Return the [x, y] coordinate for the center point of the cell that contains the specified text.  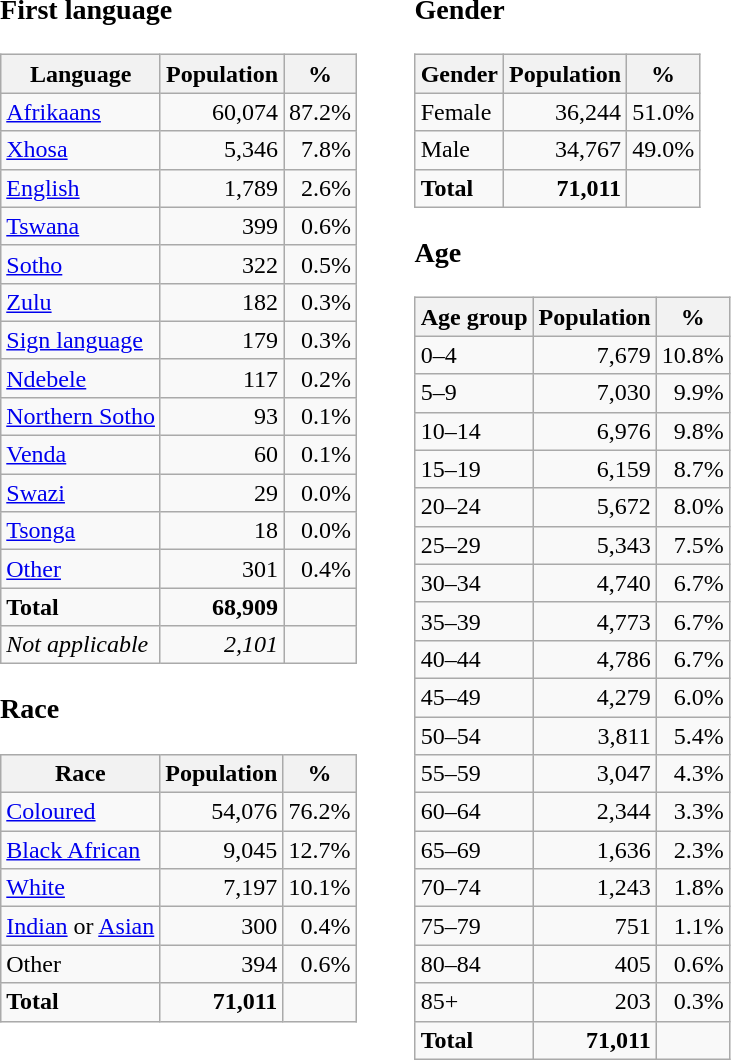
Zulu [81, 302]
60,074 [222, 112]
Ndebele [81, 378]
4,773 [594, 621]
5,346 [222, 150]
Xhosa [81, 150]
405 [594, 964]
182 [222, 302]
70–74 [474, 888]
300 [222, 926]
8.7% [692, 469]
Northern Sotho [81, 416]
322 [222, 264]
87.2% [320, 112]
7,030 [594, 393]
4,786 [594, 659]
9.8% [692, 431]
1.1% [692, 926]
Tsonga [81, 531]
34,767 [566, 150]
English [81, 188]
0.2% [320, 378]
7.5% [692, 545]
85+ [474, 1002]
75–79 [474, 926]
Indian or Asian [80, 926]
Sotho [81, 264]
68,909 [222, 607]
Afrikaans [81, 112]
55–59 [474, 774]
1,243 [594, 888]
15–19 [474, 469]
Male [459, 150]
Gender [459, 74]
Race [80, 774]
179 [222, 340]
0.5% [320, 264]
60–64 [474, 812]
51.0% [664, 112]
10.1% [320, 888]
Sign language [81, 340]
29 [222, 493]
12.7% [320, 850]
7.8% [320, 150]
45–49 [474, 697]
65–69 [474, 850]
White [80, 888]
5,672 [594, 507]
117 [222, 378]
35–39 [474, 621]
Coloured [80, 812]
6.0% [692, 697]
Venda [81, 455]
36,244 [566, 112]
10–14 [474, 431]
60 [222, 455]
Not applicable [81, 645]
93 [222, 416]
5–9 [474, 393]
7,679 [594, 355]
50–54 [474, 735]
54,076 [222, 812]
2.3% [692, 850]
30–34 [474, 583]
8.0% [692, 507]
Age group [474, 317]
7,197 [222, 888]
9.9% [692, 393]
9,045 [222, 850]
399 [222, 226]
40–44 [474, 659]
1.8% [692, 888]
Female [459, 112]
4,740 [594, 583]
3.3% [692, 812]
751 [594, 926]
1,636 [594, 850]
301 [222, 569]
2.6% [320, 188]
2,101 [222, 645]
49.0% [664, 150]
3,811 [594, 735]
20–24 [474, 507]
Black African [80, 850]
10.8% [692, 355]
4,279 [594, 697]
3,047 [594, 774]
80–84 [474, 964]
203 [594, 1002]
Tswana [81, 226]
2,344 [594, 812]
6,159 [594, 469]
18 [222, 531]
1,789 [222, 188]
5.4% [692, 735]
Language [81, 74]
76.2% [320, 812]
6,976 [594, 431]
Swazi [81, 493]
5,343 [594, 545]
25–29 [474, 545]
4.3% [692, 774]
394 [222, 964]
0–4 [474, 355]
